Identify which cell holds the provided text, then report its (X, Y) central coordinate. 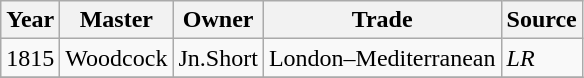
Trade (382, 20)
Woodcock (116, 58)
LR (542, 58)
Source (542, 20)
Year (30, 20)
London–Mediterranean (382, 58)
Master (116, 20)
Owner (218, 20)
1815 (30, 58)
Jn.Short (218, 58)
